Find where the given text appears and provide that cell's center as (X, Y) coordinate. 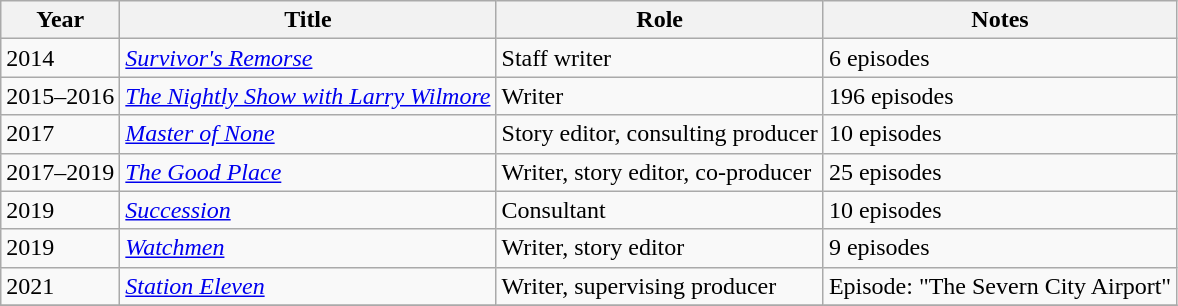
The Nightly Show with Larry Wilmore (308, 96)
Consultant (660, 210)
Station Eleven (308, 286)
2017 (60, 134)
2015–2016 (60, 96)
9 episodes (1000, 248)
The Good Place (308, 172)
196 episodes (1000, 96)
Story editor, consulting producer (660, 134)
Master of None (308, 134)
6 episodes (1000, 58)
Succession (308, 210)
Writer, story editor, co-producer (660, 172)
2014 (60, 58)
2017–2019 (60, 172)
Writer, supervising producer (660, 286)
Survivor's Remorse (308, 58)
Staff writer (660, 58)
Writer, story editor (660, 248)
Role (660, 20)
Title (308, 20)
25 episodes (1000, 172)
Watchmen (308, 248)
Episode: "The Severn City Airport" (1000, 286)
Notes (1000, 20)
Year (60, 20)
2021 (60, 286)
Writer (660, 96)
